Provide the [X, Y] coordinate of the cell's center where the given text is located.  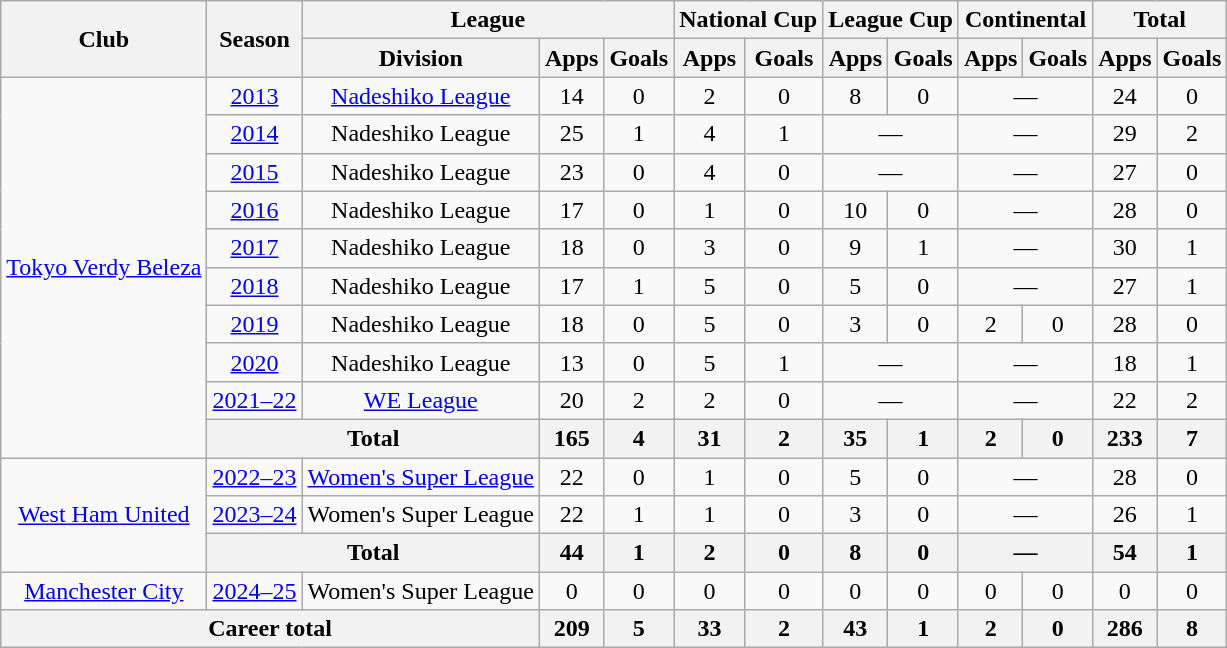
23 [571, 172]
Season [254, 39]
165 [571, 438]
2013 [254, 96]
2018 [254, 286]
Continental [1025, 20]
National Cup [748, 20]
54 [1125, 553]
7 [1192, 438]
44 [571, 553]
Club [104, 39]
30 [1125, 248]
2024–25 [254, 591]
25 [571, 134]
2019 [254, 324]
29 [1125, 134]
Division [420, 58]
West Ham United [104, 515]
43 [856, 629]
20 [571, 400]
Tokyo Verdy Beleza [104, 268]
9 [856, 248]
2020 [254, 362]
13 [571, 362]
24 [1125, 96]
2023–24 [254, 515]
Manchester City [104, 591]
286 [1125, 629]
10 [856, 210]
League Cup [891, 20]
26 [1125, 515]
2016 [254, 210]
35 [856, 438]
2015 [254, 172]
233 [1125, 438]
33 [710, 629]
2014 [254, 134]
Career total [270, 629]
2021–22 [254, 400]
2017 [254, 248]
WE League [420, 400]
14 [571, 96]
31 [710, 438]
2022–23 [254, 477]
209 [571, 629]
League [488, 20]
